Pinpoint the cell where the given text exists, returning its (x, y) midpoint coordinate. 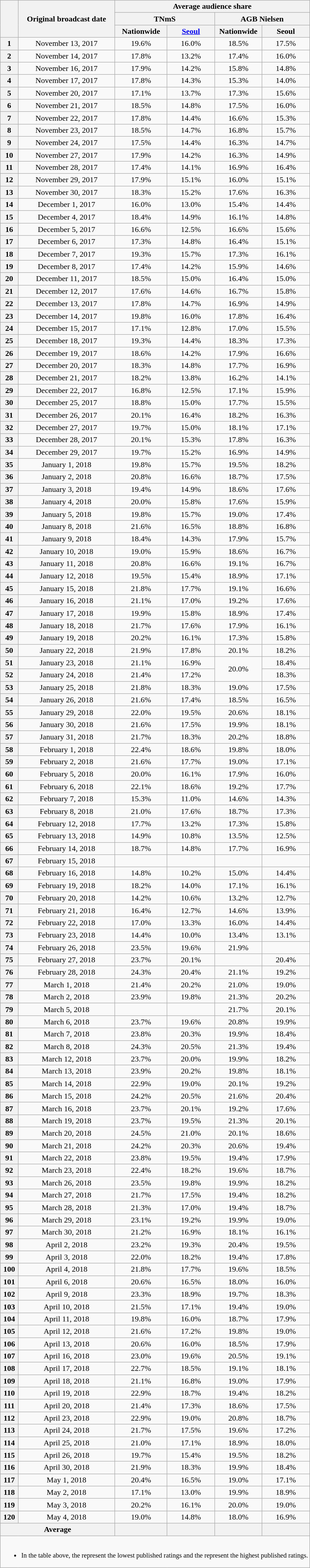
February 20, 2018 (67, 898)
108 (9, 1369)
March 7, 2018 (67, 1034)
December 8, 2017 (67, 266)
73 (9, 935)
November 22, 2017 (67, 118)
March 26, 2018 (67, 1183)
February 2, 2018 (67, 762)
7 (9, 118)
13.3% (191, 923)
72 (9, 923)
April 4, 2018 (67, 1269)
71 (9, 910)
April 18, 2018 (67, 1381)
April 30, 2018 (67, 1467)
December 25, 2017 (67, 403)
February 27, 2018 (67, 960)
117 (9, 1480)
1 (9, 44)
January 22, 2018 (67, 650)
13.4% (239, 935)
10 (9, 155)
January 2, 2018 (67, 477)
75 (9, 960)
December 12, 2017 (67, 291)
April 9, 2018 (67, 1294)
103 (9, 1306)
76 (9, 972)
April 26, 2018 (67, 1455)
2 (9, 56)
April 24, 2018 (67, 1430)
February 16, 2018 (67, 873)
November 29, 2017 (67, 180)
January 16, 2018 (67, 601)
February 7, 2018 (67, 799)
68 (9, 873)
February 5, 2018 (67, 774)
January 11, 2018 (67, 564)
December 4, 2017 (67, 217)
50 (9, 650)
52 (9, 675)
March 12, 2018 (67, 1059)
March 1, 2018 (67, 985)
114 (9, 1443)
42 (9, 551)
April 13, 2018 (67, 1344)
23.2% (141, 1245)
13 (9, 192)
113 (9, 1430)
95 (9, 1208)
December 20, 2017 (67, 366)
12 (9, 180)
62 (9, 799)
January 25, 2018 (67, 687)
December 11, 2017 (67, 279)
Original broadcast date (67, 19)
January 1, 2018 (67, 465)
100 (9, 1269)
24 (9, 328)
January 30, 2018 (67, 724)
April 10, 2018 (67, 1306)
November 17, 2017 (67, 81)
87 (9, 1108)
66 (9, 848)
December 13, 2017 (67, 304)
36 (9, 477)
85 (9, 1084)
13.7% (191, 93)
116 (9, 1467)
74 (9, 948)
13.9% (286, 910)
105 (9, 1331)
11 (9, 168)
March 21, 2018 (67, 1145)
February 1, 2018 (67, 749)
21.2% (141, 1232)
6 (9, 105)
March 5, 2018 (67, 1009)
69 (9, 885)
March 8, 2018 (67, 1047)
Average (58, 1529)
November 23, 2017 (67, 130)
81 (9, 1034)
110 (9, 1393)
December 1, 2017 (67, 205)
5 (9, 93)
49 (9, 638)
February 13, 2018 (67, 836)
January 18, 2018 (67, 626)
April 20, 2018 (67, 1406)
January 15, 2018 (67, 588)
November 27, 2017 (67, 155)
79 (9, 1009)
December 29, 2017 (67, 452)
46 (9, 601)
120 (9, 1517)
January 19, 2018 (67, 638)
November 16, 2017 (67, 68)
40 (9, 526)
101 (9, 1282)
February 12, 2018 (67, 824)
80 (9, 1022)
March 20, 2018 (67, 1133)
April 16, 2018 (67, 1356)
14 (9, 205)
December 5, 2017 (67, 229)
16 (9, 229)
44 (9, 576)
61 (9, 787)
December 7, 2017 (67, 254)
89 (9, 1133)
10.6% (191, 898)
112 (9, 1418)
57 (9, 737)
59 (9, 762)
March 15, 2018 (67, 1096)
March 13, 2018 (67, 1071)
70 (9, 898)
104 (9, 1319)
119 (9, 1505)
26 (9, 353)
92 (9, 1170)
58 (9, 749)
February 28, 2018 (67, 972)
45 (9, 588)
February 8, 2018 (67, 811)
March 23, 2018 (67, 1170)
November 24, 2017 (67, 142)
11.0% (191, 799)
March 19, 2018 (67, 1121)
37 (9, 489)
December 21, 2017 (67, 378)
3 (9, 68)
22 (9, 304)
27 (9, 366)
38 (9, 502)
82 (9, 1047)
12.8% (191, 328)
48 (9, 626)
January 9, 2018 (67, 539)
March 14, 2018 (67, 1084)
34 (9, 452)
In the table above, the represent the lowest published ratings and the represent the highest published ratings. (155, 1551)
94 (9, 1195)
April 23, 2018 (67, 1418)
13.8% (191, 378)
67 (9, 861)
March 28, 2018 (67, 1208)
January 31, 2018 (67, 737)
February 15, 2018 (67, 861)
106 (9, 1344)
88 (9, 1121)
February 14, 2018 (67, 848)
64 (9, 824)
41 (9, 539)
15 (9, 217)
January 29, 2018 (67, 712)
January 10, 2018 (67, 551)
4 (9, 81)
February 21, 2018 (67, 910)
March 16, 2018 (67, 1108)
April 6, 2018 (67, 1282)
65 (9, 836)
21 (9, 291)
21.5% (141, 1306)
10.8% (191, 836)
May 2, 2018 (67, 1492)
98 (9, 1245)
9 (9, 142)
December 19, 2017 (67, 353)
51 (9, 663)
April 3, 2018 (67, 1257)
22.1% (141, 787)
February 6, 2018 (67, 787)
86 (9, 1096)
25 (9, 341)
33 (9, 440)
March 30, 2018 (67, 1232)
29 (9, 390)
115 (9, 1455)
April 25, 2018 (67, 1443)
84 (9, 1071)
19 (9, 266)
96 (9, 1220)
March 6, 2018 (67, 1022)
8 (9, 130)
23 (9, 316)
May 3, 2018 (67, 1505)
102 (9, 1294)
31 (9, 415)
January 12, 2018 (67, 576)
32 (9, 427)
January 4, 2018 (67, 502)
April 11, 2018 (67, 1319)
109 (9, 1381)
93 (9, 1183)
24.5% (141, 1133)
March 2, 2018 (67, 997)
97 (9, 1232)
December 6, 2017 (67, 242)
16.2% (239, 378)
November 14, 2017 (67, 56)
November 21, 2017 (67, 105)
January 26, 2018 (67, 700)
53 (9, 687)
13.1% (286, 935)
30 (9, 403)
60 (9, 774)
22.7% (141, 1369)
January 24, 2018 (67, 675)
107 (9, 1356)
13.5% (239, 836)
November 20, 2017 (67, 93)
17 (9, 242)
December 22, 2017 (67, 390)
December 28, 2017 (67, 440)
November 28, 2017 (67, 168)
November 13, 2017 (67, 44)
23.0% (141, 1356)
20 (9, 279)
January 3, 2018 (67, 489)
TNmS (164, 19)
35 (9, 465)
April 2, 2018 (67, 1245)
November 30, 2017 (67, 192)
55 (9, 712)
February 26, 2018 (67, 948)
March 29, 2018 (67, 1220)
118 (9, 1492)
February 22, 2018 (67, 923)
December 26, 2017 (67, 415)
January 5, 2018 (67, 514)
28 (9, 378)
10.0% (191, 935)
January 8, 2018 (67, 526)
January 17, 2018 (67, 613)
54 (9, 700)
February 23, 2018 (67, 935)
May 4, 2018 (67, 1517)
39 (9, 514)
23.3% (141, 1294)
99 (9, 1257)
February 19, 2018 (67, 885)
91 (9, 1158)
78 (9, 997)
23.1% (141, 1220)
January 23, 2018 (67, 663)
43 (9, 564)
111 (9, 1406)
47 (9, 613)
83 (9, 1059)
April 17, 2018 (67, 1369)
10.2% (191, 873)
77 (9, 985)
18 (9, 254)
AGB Nielsen (262, 19)
Average audience share (212, 7)
56 (9, 724)
April 19, 2018 (67, 1393)
90 (9, 1145)
March 27, 2018 (67, 1195)
May 1, 2018 (67, 1480)
December 15, 2017 (67, 328)
April 12, 2018 (67, 1331)
December 27, 2017 (67, 427)
December 18, 2017 (67, 341)
December 14, 2017 (67, 316)
March 22, 2018 (67, 1158)
63 (9, 811)
